Find where the given text appears and provide that cell's center as (X, Y) coordinate. 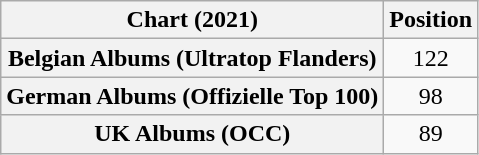
Position (431, 20)
Chart (2021) (192, 20)
98 (431, 96)
German Albums (Offizielle Top 100) (192, 96)
122 (431, 58)
UK Albums (OCC) (192, 134)
Belgian Albums (Ultratop Flanders) (192, 58)
89 (431, 134)
